Pinpoint the cell where the given text exists, returning its (x, y) midpoint coordinate. 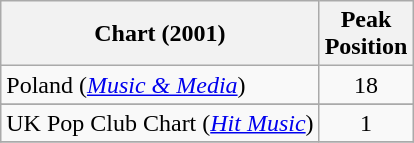
Poland (Music & Media) (160, 85)
18 (366, 85)
1 (366, 123)
PeakPosition (366, 34)
UK Pop Club Chart (Hit Music) (160, 123)
Chart (2001) (160, 34)
